Return the [x, y] coordinate for the center point of the cell that contains the specified text.  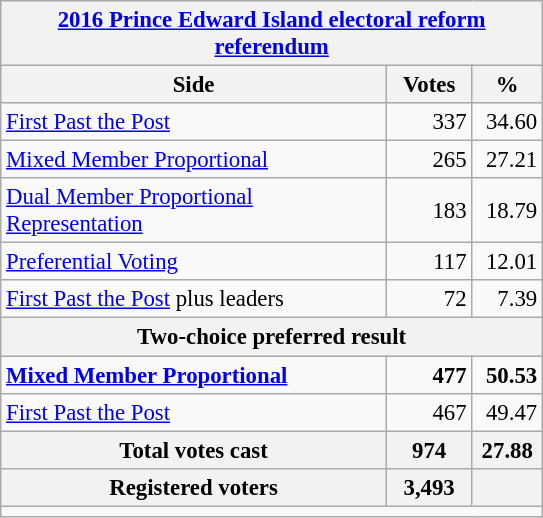
7.39 [508, 299]
337 [429, 122]
2016 Prince Edward Island electoral reform referendum [272, 34]
27.21 [508, 160]
Preferential Voting [194, 262]
Registered voters [194, 487]
Side [194, 85]
18.79 [508, 210]
265 [429, 160]
Total votes cast [194, 450]
3,493 [429, 487]
Two-choice preferred result [272, 337]
467 [429, 412]
Votes [429, 85]
27.88 [508, 450]
% [508, 85]
49.47 [508, 412]
Dual Member Proportional Representation [194, 210]
183 [429, 210]
12.01 [508, 262]
First Past the Post plus leaders [194, 299]
72 [429, 299]
477 [429, 375]
974 [429, 450]
50.53 [508, 375]
117 [429, 262]
34.60 [508, 122]
